Capture the cell that displays the provided text and extract its (x, y) central coordinate. 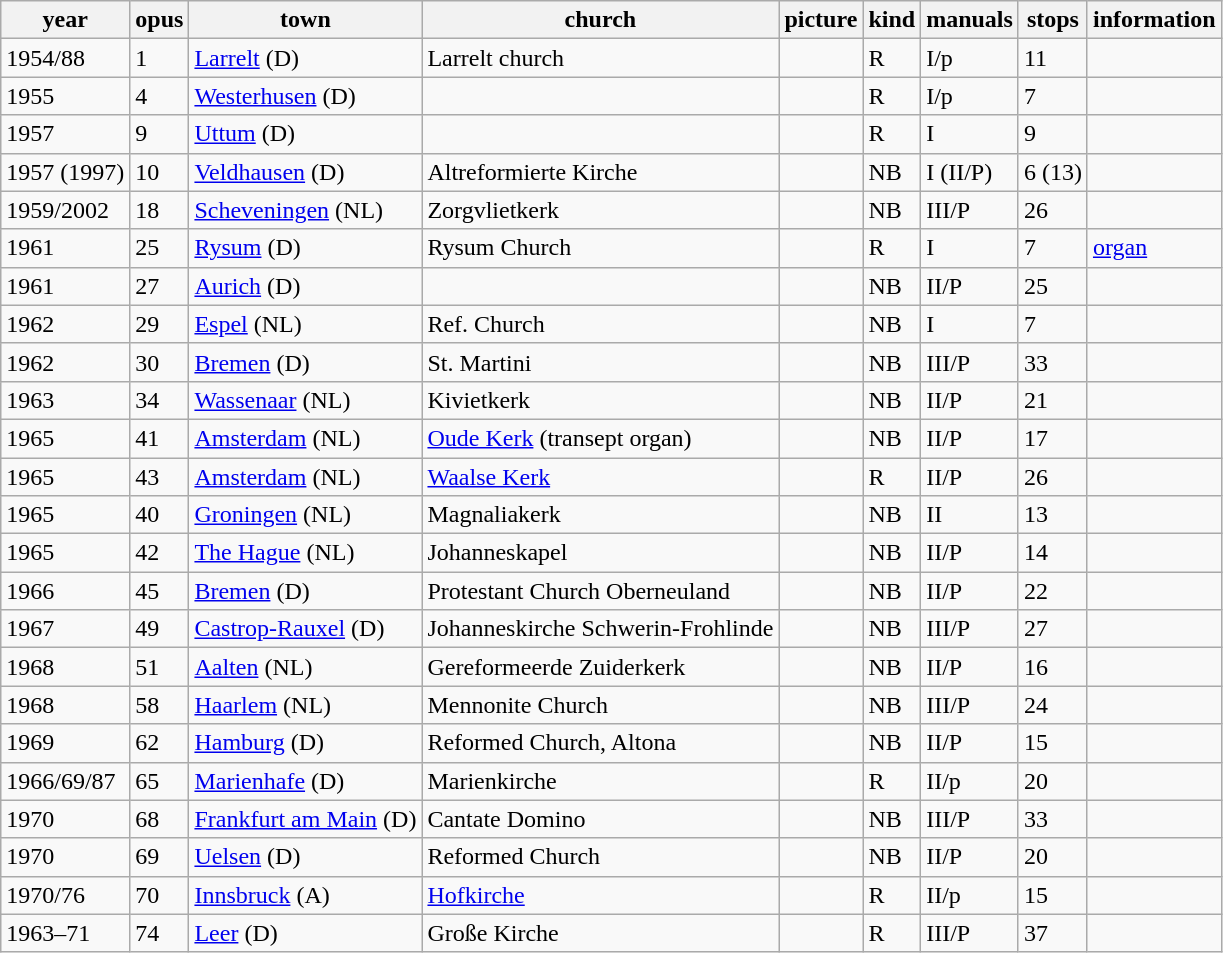
year (66, 20)
Altreformierte Kirche (600, 172)
picture (821, 20)
Johanneskirche Schwerin-Frohlinde (600, 629)
Scheveningen (NL) (306, 210)
Uttum (D) (306, 134)
Uelsen (D) (306, 857)
70 (160, 895)
Rysum (D) (306, 248)
1963–71 (66, 933)
kind (892, 20)
Larrelt church (600, 58)
1966 (66, 591)
Rysum Church (600, 248)
17 (1052, 438)
30 (160, 362)
I (II/P) (970, 172)
Innsbruck (A) (306, 895)
18 (160, 210)
church (600, 20)
The Hague (NL) (306, 553)
II (970, 515)
45 (160, 591)
43 (160, 477)
Waalse Kerk (600, 477)
42 (160, 553)
Reformed Church (600, 857)
58 (160, 705)
13 (1052, 515)
Protestant Church Oberneuland (600, 591)
Larrelt (D) (306, 58)
1967 (66, 629)
1955 (66, 96)
Reformed Church, Altona (600, 743)
information (1154, 20)
41 (160, 438)
34 (160, 400)
Aalten (NL) (306, 667)
town (306, 20)
opus (160, 20)
68 (160, 819)
Westerhusen (D) (306, 96)
St. Martini (600, 362)
1963 (66, 400)
14 (1052, 553)
65 (160, 781)
11 (1052, 58)
Mennonite Church (600, 705)
Große Kirche (600, 933)
Kivietkerk (600, 400)
Zorgvlietkerk (600, 210)
Johanneskapel (600, 553)
6 (13) (1052, 172)
organ (1154, 248)
Espel (NL) (306, 324)
Hofkirche (600, 895)
62 (160, 743)
Haarlem (NL) (306, 705)
69 (160, 857)
manuals (970, 20)
29 (160, 324)
Groningen (NL) (306, 515)
Marienhafe (D) (306, 781)
Ref. Church (600, 324)
stops (1052, 20)
Gereformeerde Zuiderkerk (600, 667)
22 (1052, 591)
Frankfurt am Main (D) (306, 819)
Castrop-Rauxel (D) (306, 629)
74 (160, 933)
1959/2002 (66, 210)
21 (1052, 400)
24 (1052, 705)
1969 (66, 743)
4 (160, 96)
Veldhausen (D) (306, 172)
40 (160, 515)
1966/69/87 (66, 781)
Leer (D) (306, 933)
Hamburg (D) (306, 743)
Oude Kerk (transept organ) (600, 438)
10 (160, 172)
1957 (66, 134)
Marienkirche (600, 781)
Wassenaar (NL) (306, 400)
1970/76 (66, 895)
1 (160, 58)
37 (1052, 933)
51 (160, 667)
Aurich (D) (306, 286)
Cantate Domino (600, 819)
16 (1052, 667)
1954/88 (66, 58)
49 (160, 629)
1957 (1997) (66, 172)
Magnaliakerk (600, 515)
